Scan for the cell matching the given text and deliver its (X, Y) coordinate at center. 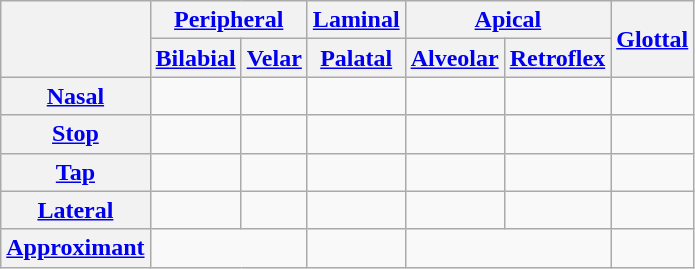
Stop (76, 134)
Bilabial (196, 58)
Nasal (76, 96)
Approximant (76, 248)
Velar (274, 58)
Tap (76, 172)
Peripheral (228, 20)
Retroflex (558, 58)
Lateral (76, 210)
Alveolar (454, 58)
Laminal (356, 20)
Glottal (652, 39)
Palatal (356, 58)
Apical (508, 20)
